For the text-containing cell, return its midpoint in [X, Y] coordinate format. 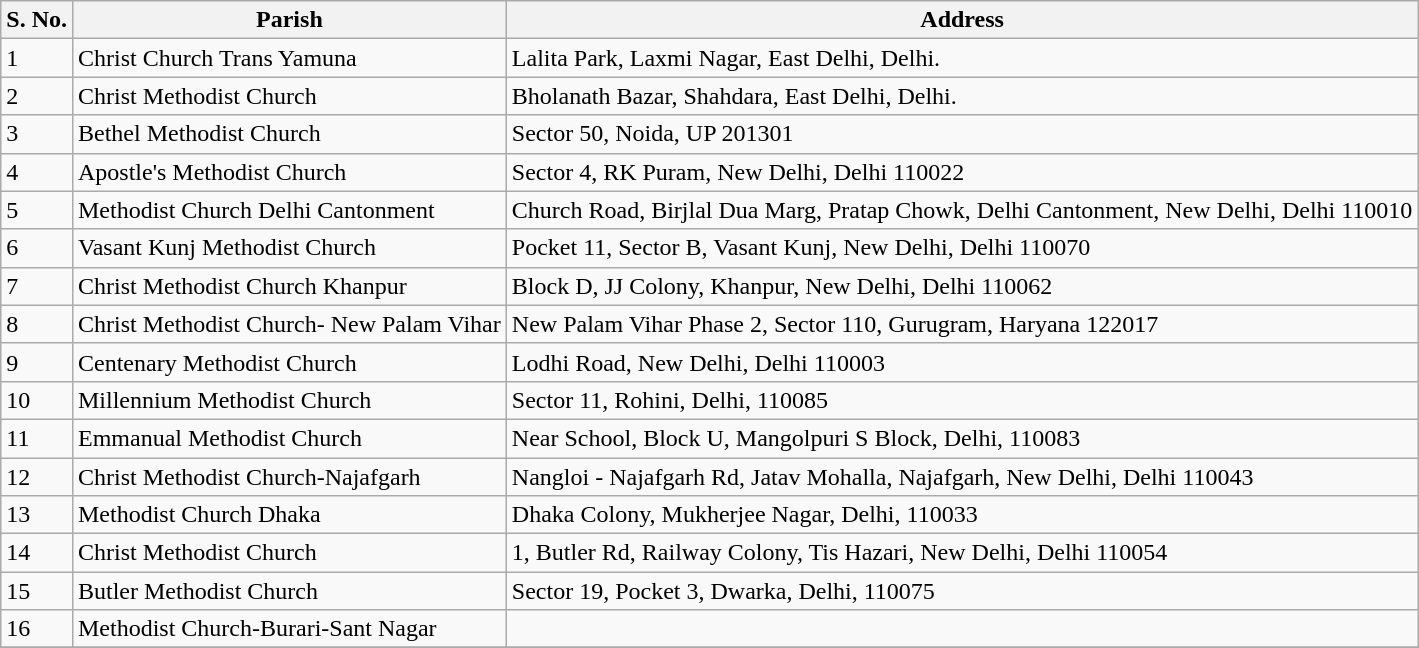
Dhaka Colony, Mukherjee Nagar, Delhi, 110033 [962, 515]
1, Butler Rd, Railway Colony, Tis Hazari, New Delhi, Delhi 110054 [962, 553]
Christ Church Trans Yamuna [289, 58]
Sector 4, RK Puram, New Delhi, Delhi 110022 [962, 172]
Centenary Methodist Church [289, 362]
Sector 11, Rohini, Delhi, 110085 [962, 400]
Church Road, Birjlal Dua Marg, Pratap Chowk, Delhi Cantonment, New Delhi, Delhi 110010 [962, 210]
Methodist Church Dhaka [289, 515]
12 [37, 477]
Christ Methodist Church-Najafgarh [289, 477]
8 [37, 324]
1 [37, 58]
New Palam Vihar Phase 2, Sector 110, Gurugram, Haryana 122017 [962, 324]
Butler Methodist Church [289, 591]
Parish [289, 20]
5 [37, 210]
Christ Methodist Church- New Palam Vihar [289, 324]
9 [37, 362]
Emmanual Methodist Church [289, 438]
Methodist Church-Burari-Sant Nagar [289, 629]
7 [37, 286]
S. No. [37, 20]
Sector 19, Pocket 3, Dwarka, Delhi, 110075 [962, 591]
Apostle's Methodist Church [289, 172]
Near School, Block U, Mangolpuri S Block, Delhi, 110083 [962, 438]
Sector 50, Noida, UP 201301 [962, 134]
16 [37, 629]
13 [37, 515]
15 [37, 591]
Vasant Kunj Methodist Church [289, 248]
Block D, JJ Colony, Khanpur, New Delhi, Delhi 110062 [962, 286]
Pocket 11, Sector B, Vasant Kunj, New Delhi, Delhi 110070 [962, 248]
6 [37, 248]
14 [37, 553]
3 [37, 134]
11 [37, 438]
Bethel Methodist Church [289, 134]
Lodhi Road, New Delhi, Delhi 110003 [962, 362]
Lalita Park, Laxmi Nagar, East Delhi, Delhi. [962, 58]
Address [962, 20]
Bholanath Bazar, Shahdara, East Delhi, Delhi. [962, 96]
10 [37, 400]
Nangloi - Najafgarh Rd, Jatav Mohalla, Najafgarh, New Delhi, Delhi 110043 [962, 477]
2 [37, 96]
Millennium Methodist Church [289, 400]
Methodist Church Delhi Cantonment [289, 210]
4 [37, 172]
Christ Methodist Church Khanpur [289, 286]
